Identify which cell holds the provided text, then report its [x, y] central coordinate. 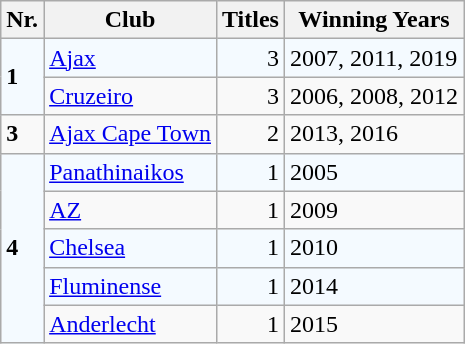
Anderlecht [130, 324]
2006, 2008, 2012 [374, 96]
Ajax Cape Town [130, 134]
Panathinaikos [130, 172]
2015 [374, 324]
Ajax [130, 58]
2009 [374, 210]
2014 [374, 286]
2013, 2016 [374, 134]
Chelsea [130, 248]
Club [130, 20]
2010 [374, 248]
Fluminense [130, 286]
Cruzeiro [130, 96]
4 [22, 248]
2005 [374, 172]
Nr. [22, 20]
2007, 2011, 2019 [374, 58]
Titles [251, 20]
Winning Years [374, 20]
AZ [130, 210]
2 [251, 134]
